Extract the [x, y] coordinate from the center of the cell holding the provided text.  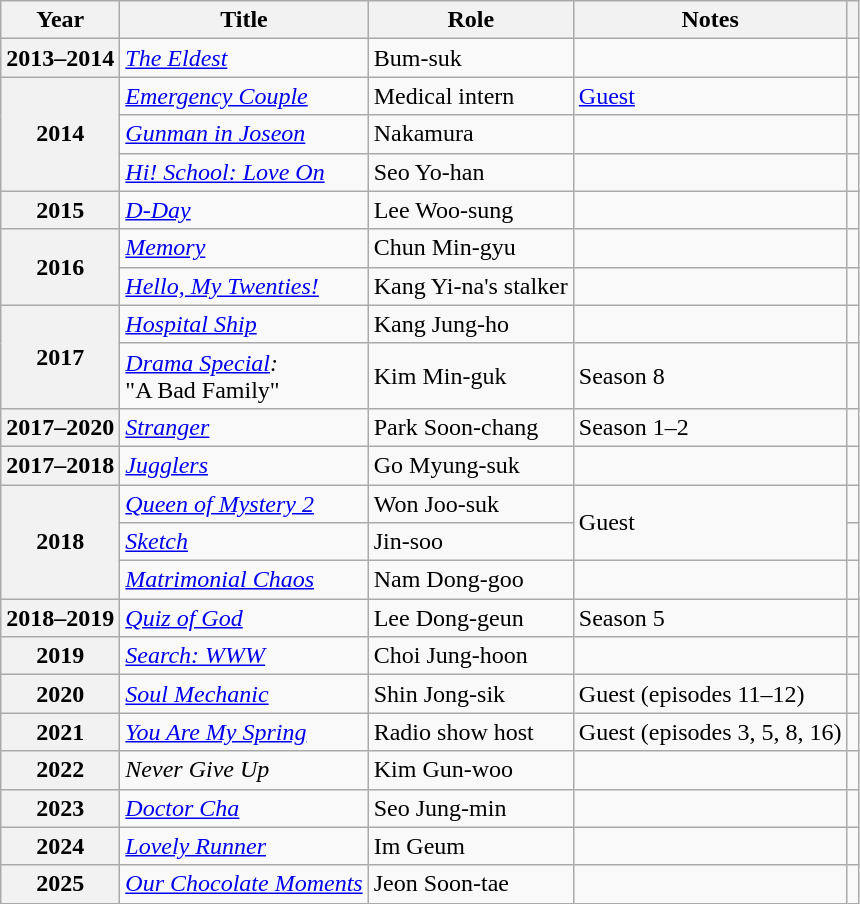
2023 [60, 808]
2025 [60, 884]
2017–2020 [60, 427]
Kim Gun-woo [470, 770]
Kim Min-guk [470, 376]
Year [60, 20]
2017–2018 [60, 465]
Season 1–2 [710, 427]
Memory [244, 248]
Notes [710, 20]
Soul Mechanic [244, 694]
Seo Yo-han [470, 172]
2021 [60, 732]
Medical intern [470, 96]
Jugglers [244, 465]
Lovely Runner [244, 846]
2018 [60, 541]
Won Joo-suk [470, 503]
Season 8 [710, 376]
Our Chocolate Moments [244, 884]
Lee Woo-sung [470, 210]
2017 [60, 356]
Im Geum [470, 846]
Jeon Soon-tae [470, 884]
Go Myung-suk [470, 465]
2020 [60, 694]
Never Give Up [244, 770]
The Eldest [244, 58]
Doctor Cha [244, 808]
Nakamura [470, 134]
Search: WWW [244, 656]
Bum-suk [470, 58]
Radio show host [470, 732]
Guest (episodes 11–12) [710, 694]
Gunman in Joseon [244, 134]
2015 [60, 210]
Queen of Mystery 2 [244, 503]
2019 [60, 656]
Sketch [244, 542]
2013–2014 [60, 58]
Matrimonial Chaos [244, 580]
2024 [60, 846]
2022 [60, 770]
Hospital Ship [244, 324]
Choi Jung-hoon [470, 656]
2014 [60, 134]
Title [244, 20]
Guest (episodes 3, 5, 8, 16) [710, 732]
Hi! School: Love On [244, 172]
Jin-soo [470, 542]
Quiz of God [244, 618]
2016 [60, 267]
You Are My Spring [244, 732]
Emergency Couple [244, 96]
2018–2019 [60, 618]
Nam Dong-goo [470, 580]
Kang Jung-ho [470, 324]
Seo Jung-min [470, 808]
Stranger [244, 427]
Hello, My Twenties! [244, 286]
Drama Special: "A Bad Family" [244, 376]
Season 5 [710, 618]
Kang Yi-na's stalker [470, 286]
Role [470, 20]
D-Day [244, 210]
Shin Jong-sik [470, 694]
Lee Dong-geun [470, 618]
Chun Min-gyu [470, 248]
Park Soon-chang [470, 427]
